For the text-containing cell, return its midpoint in [x, y] coordinate format. 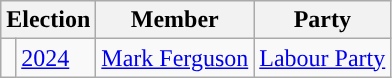
Election [48, 20]
Labour Party [322, 58]
2024 [56, 58]
Party [322, 20]
Mark Ferguson [175, 58]
Member [175, 20]
